Locate the cell with the specified text and output its [x, y] center coordinate. 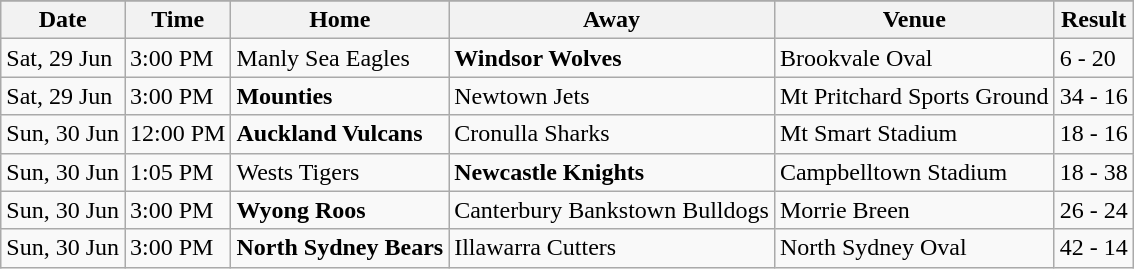
Newcastle Knights [612, 172]
North Sydney Bears [340, 248]
Mt Smart Stadium [914, 134]
Auckland Vulcans [340, 134]
12:00 PM [177, 134]
Away [612, 20]
Time [177, 20]
1:05 PM [177, 172]
6 - 20 [1094, 58]
18 - 16 [1094, 134]
Newtown Jets [612, 96]
Date [63, 20]
Morrie Breen [914, 210]
Result [1094, 20]
42 - 14 [1094, 248]
Windsor Wolves [612, 58]
Mt Pritchard Sports Ground [914, 96]
Manly Sea Eagles [340, 58]
18 - 38 [1094, 172]
North Sydney Oval [914, 248]
Home [340, 20]
34 - 16 [1094, 96]
Venue [914, 20]
Illawarra Cutters [612, 248]
Wests Tigers [340, 172]
Cronulla Sharks [612, 134]
Brookvale Oval [914, 58]
Mounties [340, 96]
26 - 24 [1094, 210]
Wyong Roos [340, 210]
Canterbury Bankstown Bulldogs [612, 210]
Campbelltown Stadium [914, 172]
